From the cell containing the given text, extract its center point as [X, Y] coordinate. 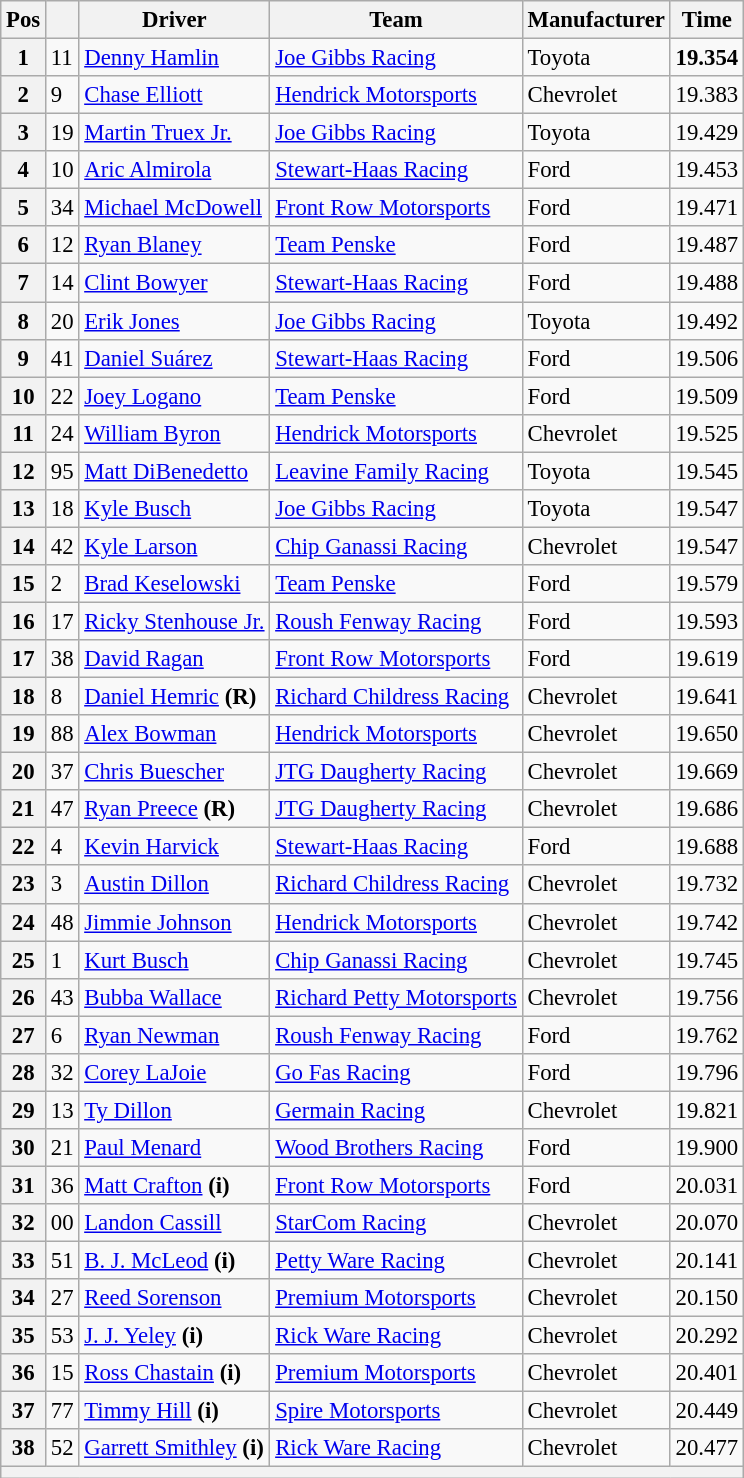
53 [62, 1336]
31 [24, 1185]
47 [62, 809]
28 [24, 1073]
Kyle Busch [174, 509]
19.619 [706, 659]
19.762 [706, 1035]
19.732 [706, 885]
51 [62, 1261]
Team [396, 20]
19.487 [706, 245]
52 [62, 1449]
Bubba Wallace [174, 997]
Landon Cassill [174, 1223]
Daniel Hemric (R) [174, 697]
20.449 [706, 1411]
19.593 [706, 621]
19.745 [706, 960]
B. J. McLeod (i) [174, 1261]
26 [24, 997]
Austin Dillon [174, 885]
19.471 [706, 208]
Manufacturer [596, 20]
Go Fas Racing [396, 1073]
19.796 [706, 1073]
5 [24, 208]
Denny Hamlin [174, 58]
Jimmie Johnson [174, 922]
19.525 [706, 433]
Petty Ware Racing [396, 1261]
20.401 [706, 1373]
William Byron [174, 433]
19.579 [706, 584]
Martin Truex Jr. [174, 133]
Garrett Smithley (i) [174, 1449]
Reed Sorenson [174, 1298]
Wood Brothers Racing [396, 1148]
20.477 [706, 1449]
Ricky Stenhouse Jr. [174, 621]
42 [62, 546]
19.488 [706, 283]
Richard Petty Motorsports [396, 997]
19.686 [706, 809]
20.070 [706, 1223]
30 [24, 1148]
43 [62, 997]
Daniel Suárez [174, 358]
19.429 [706, 133]
Matt Crafton (i) [174, 1185]
20.150 [706, 1298]
77 [62, 1411]
19.354 [706, 58]
Alex Bowman [174, 734]
Clint Bowyer [174, 283]
Ryan Preece (R) [174, 809]
Aric Almirola [174, 170]
Joey Logano [174, 396]
Driver [174, 20]
Kevin Harvick [174, 847]
Corey LaJoie [174, 1073]
Chase Elliott [174, 95]
19.383 [706, 95]
19.492 [706, 321]
29 [24, 1110]
Spire Motorsports [396, 1411]
19.688 [706, 847]
35 [24, 1336]
7 [24, 283]
19.641 [706, 697]
88 [62, 734]
19.506 [706, 358]
19.742 [706, 922]
19.650 [706, 734]
20.141 [706, 1261]
StarCom Racing [396, 1223]
David Ragan [174, 659]
48 [62, 922]
Time [706, 20]
Michael McDowell [174, 208]
19.900 [706, 1148]
Kyle Larson [174, 546]
20.031 [706, 1185]
95 [62, 471]
Kurt Busch [174, 960]
20.292 [706, 1336]
00 [62, 1223]
J. J. Yeley (i) [174, 1336]
Ross Chastain (i) [174, 1373]
Ty Dillon [174, 1110]
Pos [24, 20]
Paul Menard [174, 1148]
Leavine Family Racing [396, 471]
25 [24, 960]
Timmy Hill (i) [174, 1411]
Ryan Blaney [174, 245]
19.821 [706, 1110]
33 [24, 1261]
Ryan Newman [174, 1035]
19.453 [706, 170]
Brad Keselowski [174, 584]
Matt DiBenedetto [174, 471]
Erik Jones [174, 321]
Germain Racing [396, 1110]
19.756 [706, 997]
16 [24, 621]
19.545 [706, 471]
19.669 [706, 772]
23 [24, 885]
Chris Buescher [174, 772]
41 [62, 358]
19.509 [706, 396]
